Provide the [x, y] coordinate of the cell's center where the given text is located.  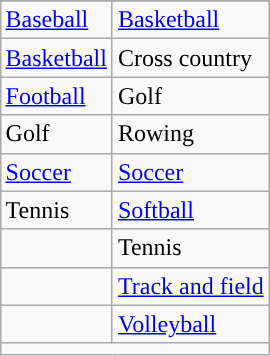
Baseball [56, 20]
Cross country [190, 58]
Softball [190, 210]
Rowing [190, 134]
Football [56, 96]
Track and field [190, 286]
Volleyball [190, 324]
